Scan for the cell matching the given text and deliver its (x, y) coordinate at center. 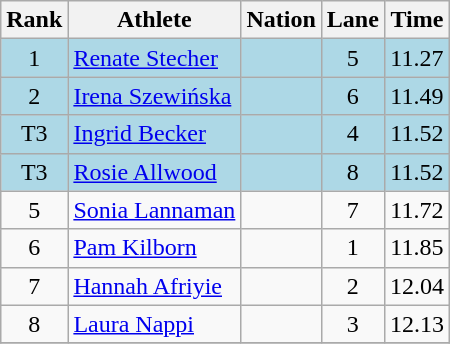
Sonia Lannaman (154, 210)
Time (416, 20)
Ingrid Becker (154, 134)
Athlete (154, 20)
Lane (352, 20)
12.13 (416, 324)
Pam Kilborn (154, 248)
11.49 (416, 96)
3 (352, 324)
Hannah Afriyie (154, 286)
Renate Stecher (154, 58)
Rank (34, 20)
Irena Szewińska (154, 96)
11.27 (416, 58)
Rosie Allwood (154, 172)
12.04 (416, 286)
11.85 (416, 248)
11.72 (416, 210)
Laura Nappi (154, 324)
4 (352, 134)
Nation (281, 20)
